Return the [x, y] coordinate for the center point of the cell that contains the specified text.  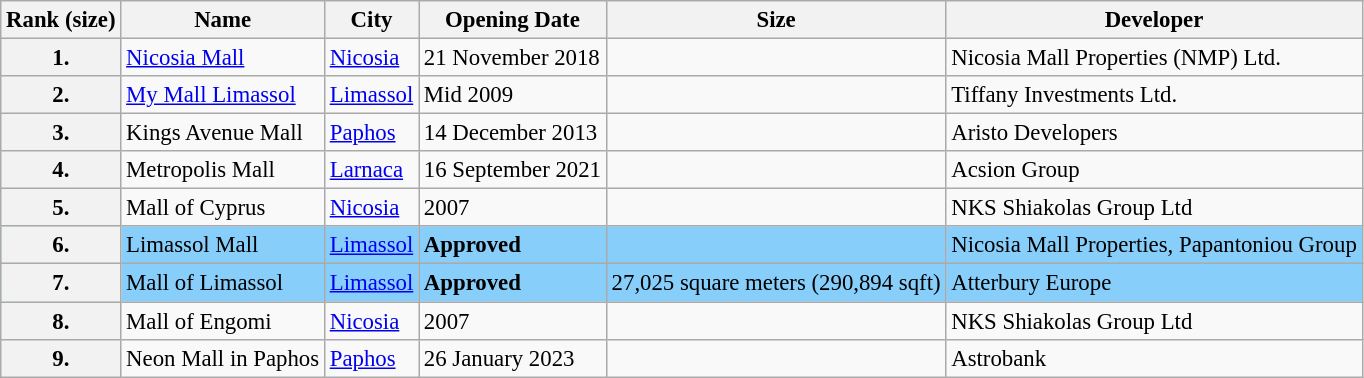
Nicosia Mall Properties (NMP) Ltd. [1154, 58]
Limassol Mall [223, 245]
1. [61, 58]
Metropolis Mall [223, 170]
Rank (size) [61, 20]
Tiffany Investments Ltd. [1154, 95]
Mall of Cyprus [223, 208]
Larnaca [371, 170]
14 December 2013 [513, 133]
My Mall Limassol [223, 95]
Developer [1154, 20]
Nicosia Mall Properties, Papantoniou Group [1154, 245]
Mall of Engomi [223, 321]
4. [61, 170]
3. [61, 133]
City [371, 20]
Mall of Limassol [223, 283]
26 January 2023 [513, 358]
Aristo Developers [1154, 133]
Neon Mall in Paphos [223, 358]
16 September 2021 [513, 170]
9. [61, 358]
Nicosia Mall [223, 58]
Mid 2009 [513, 95]
Size [776, 20]
Atterbury Europe [1154, 283]
Acsion Group [1154, 170]
7. [61, 283]
21 November 2018 [513, 58]
5. [61, 208]
Name [223, 20]
Astrobank [1154, 358]
6. [61, 245]
8. [61, 321]
Kings Avenue Mall [223, 133]
Opening Date [513, 20]
27,025 square meters (290,894 sqft) [776, 283]
2. [61, 95]
